Scan for the cell matching the given text and deliver its [x, y] coordinate at center. 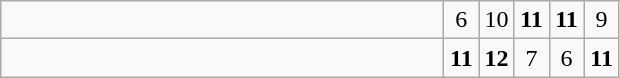
7 [532, 58]
12 [496, 58]
10 [496, 20]
9 [602, 20]
